Find where the given text appears and provide that cell's center as [X, Y] coordinate. 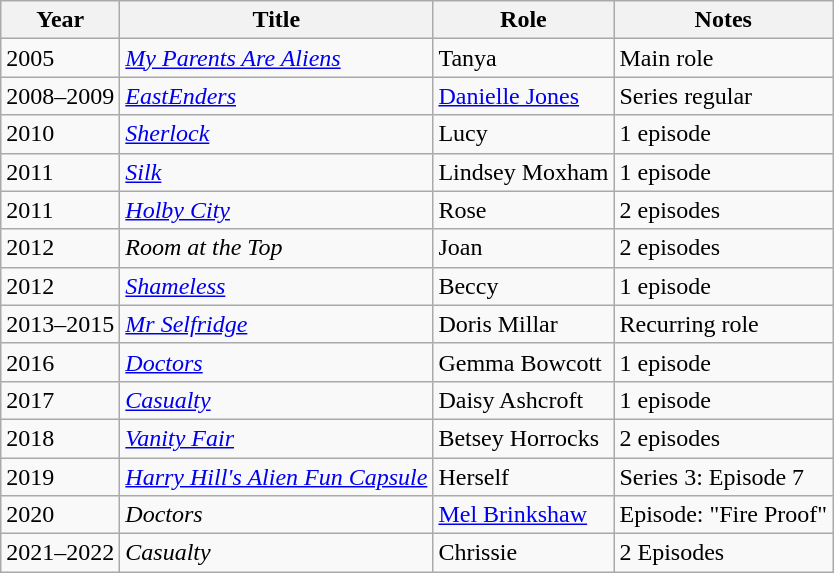
Year [60, 20]
Harry Hill's Alien Fun Capsule [276, 477]
Daisy Ashcroft [524, 400]
2020 [60, 515]
Mr Selfridge [276, 324]
Shameless [276, 286]
Chrissie [524, 553]
Episode: "Fire Proof" [724, 515]
Mel Brinkshaw [524, 515]
Danielle Jones [524, 96]
Gemma Bowcott [524, 362]
Series regular [724, 96]
Beccy [524, 286]
2021–2022 [60, 553]
Lindsey Moxham [524, 172]
2013–2015 [60, 324]
Herself [524, 477]
Silk [276, 172]
Room at the Top [276, 248]
Betsey Horrocks [524, 438]
Title [276, 20]
2010 [60, 134]
2019 [60, 477]
Role [524, 20]
2005 [60, 58]
Vanity Fair [276, 438]
My Parents Are Aliens [276, 58]
2008–2009 [60, 96]
2018 [60, 438]
Notes [724, 20]
Sherlock [276, 134]
Doris Millar [524, 324]
Main role [724, 58]
2 Episodes [724, 553]
EastEnders [276, 96]
Tanya [524, 58]
Series 3: Episode 7 [724, 477]
Joan [524, 248]
Rose [524, 210]
2017 [60, 400]
2016 [60, 362]
Holby City [276, 210]
Recurring role [724, 324]
Lucy [524, 134]
